Return [x, y] of the center of cell containing provided text 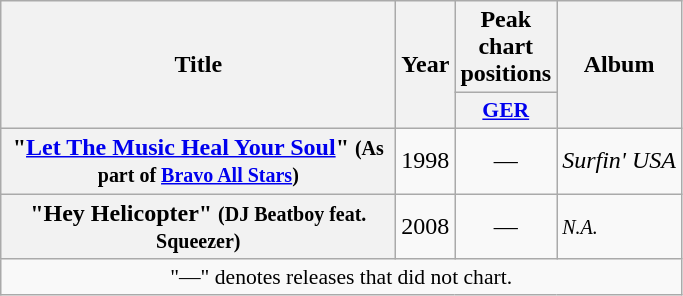
"Hey Helicopter" (DJ Beatboy feat. Squeezer) [198, 226]
N.A. [620, 226]
"Let The Music Heal Your Soul" (As part of Bravo All Stars) [198, 160]
2008 [426, 226]
GER [506, 111]
Surfin' USA [620, 160]
Album [620, 65]
Year [426, 65]
1998 [426, 160]
Title [198, 65]
Peak chart positions [506, 47]
"—" denotes releases that did not chart. [342, 277]
